Return (x, y) of the center of cell containing provided text 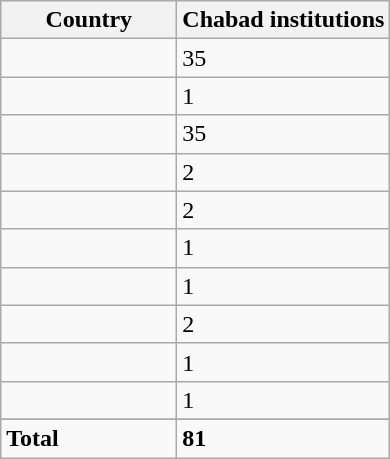
Country (89, 20)
81 (284, 438)
Chabad institutions (284, 20)
Total (89, 438)
